From the cell containing the given text, extract its center point as (x, y) coordinate. 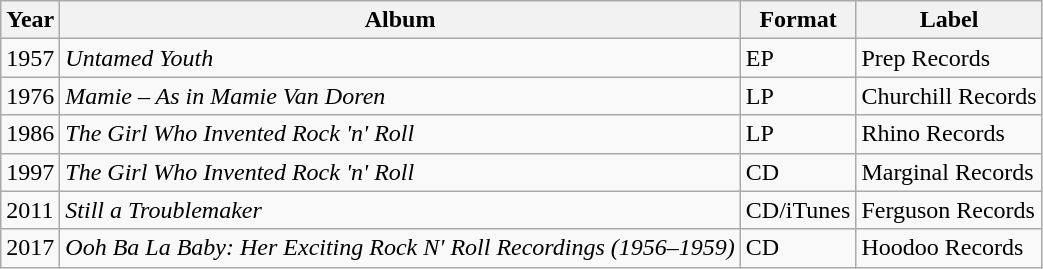
2011 (30, 210)
Marginal Records (949, 172)
Format (798, 20)
Ooh Ba La Baby: Her Exciting Rock N' Roll Recordings (1956–1959) (400, 248)
EP (798, 58)
Churchill Records (949, 96)
Untamed Youth (400, 58)
Still a Troublemaker (400, 210)
Year (30, 20)
Rhino Records (949, 134)
CD/iTunes (798, 210)
1957 (30, 58)
2017 (30, 248)
1976 (30, 96)
Hoodoo Records (949, 248)
Mamie – As in Mamie Van Doren (400, 96)
1997 (30, 172)
Prep Records (949, 58)
Album (400, 20)
Ferguson Records (949, 210)
Label (949, 20)
1986 (30, 134)
